Detect which cell encompasses the target text, then output its [X, Y] center coordinate. 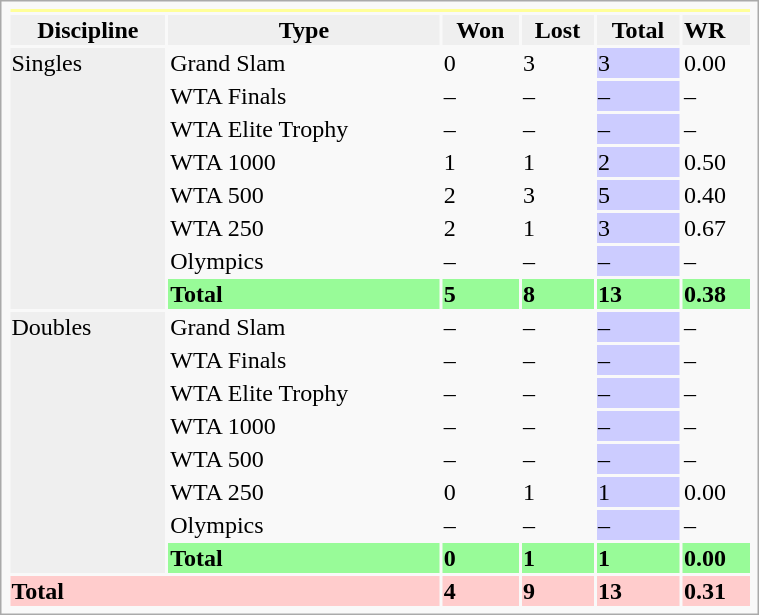
Won [480, 30]
4 [480, 591]
Discipline [88, 30]
0.38 [716, 294]
0.31 [716, 591]
Singles [88, 178]
Type [304, 30]
Lost [557, 30]
8 [557, 294]
0.50 [716, 162]
WR [716, 30]
Doubles [88, 442]
0.67 [716, 228]
0.40 [716, 195]
9 [557, 591]
